Detect which cell encompasses the target text, then output its [X, Y] center coordinate. 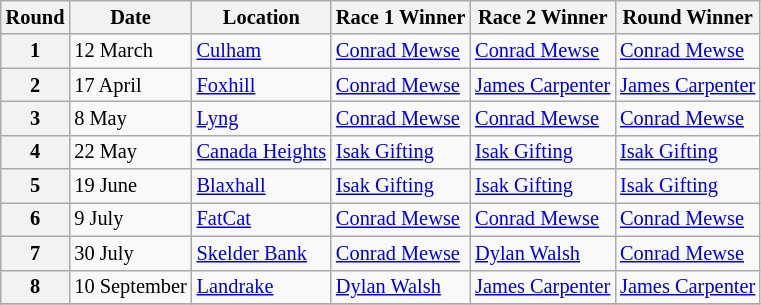
19 June [130, 186]
Canada Heights [262, 152]
1 [36, 51]
7 [36, 253]
Skelder Bank [262, 253]
FatCat [262, 219]
22 May [130, 152]
Foxhill [262, 85]
12 March [130, 51]
Landrake [262, 287]
6 [36, 219]
Round Winner [688, 17]
Race 2 Winner [542, 17]
5 [36, 186]
Lyng [262, 118]
2 [36, 85]
3 [36, 118]
Blaxhall [262, 186]
Round [36, 17]
10 September [130, 287]
4 [36, 152]
9 July [130, 219]
Location [262, 17]
Race 1 Winner [400, 17]
Culham [262, 51]
30 July [130, 253]
Date [130, 17]
17 April [130, 85]
8 May [130, 118]
8 [36, 287]
